For the text-containing cell, return its midpoint in [x, y] coordinate format. 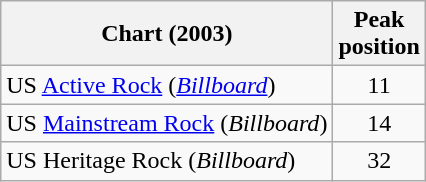
32 [379, 161]
14 [379, 123]
US Active Rock (Billboard) [167, 85]
US Heritage Rock (Billboard) [167, 161]
US Mainstream Rock (Billboard) [167, 123]
Chart (2003) [167, 34]
Peakposition [379, 34]
11 [379, 85]
